Determine the (X, Y) coordinate at the center of the cell enclosing the given text.  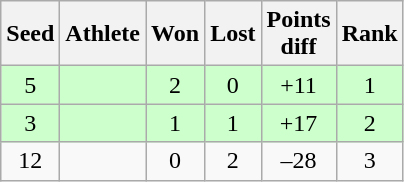
Won (176, 34)
12 (30, 161)
Lost (233, 34)
5 (30, 85)
Pointsdiff (298, 34)
Athlete (103, 34)
+11 (298, 85)
Rank (370, 34)
–28 (298, 161)
Seed (30, 34)
+17 (298, 123)
